Capture the cell that displays the provided text and extract its [X, Y] central coordinate. 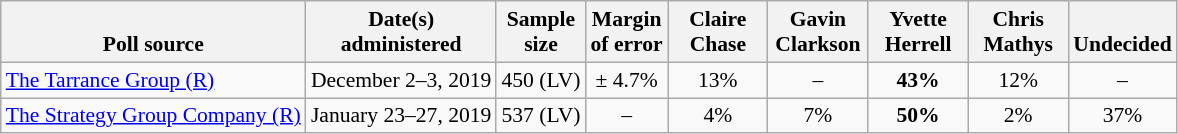
The Strategy Group Company (R) [154, 116]
50% [918, 116]
537 (LV) [540, 116]
Marginof error [627, 32]
± 4.7% [627, 80]
37% [1122, 116]
January 23–27, 2019 [402, 116]
ClaireChase [718, 32]
YvetteHerrell [918, 32]
Poll source [154, 32]
December 2–3, 2019 [402, 80]
GavinClarkson [818, 32]
Samplesize [540, 32]
7% [818, 116]
43% [918, 80]
12% [1018, 80]
2% [1018, 116]
ChrisMathys [1018, 32]
The Tarrance Group (R) [154, 80]
450 (LV) [540, 80]
Date(s)administered [402, 32]
4% [718, 116]
Undecided [1122, 32]
13% [718, 80]
